Search for the cell housing the specified text and yield its [x, y] center coordinate. 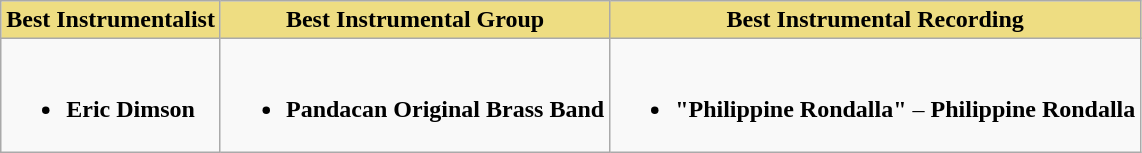
Best Instrumental Recording [876, 20]
Best Instrumental Group [414, 20]
Eric Dimson [111, 96]
"Philippine Rondalla" – Philippine Rondalla [876, 96]
Pandacan Original Brass Band [414, 96]
Best Instrumentalist [111, 20]
